Capture the cell that displays the provided text and extract its [X, Y] central coordinate. 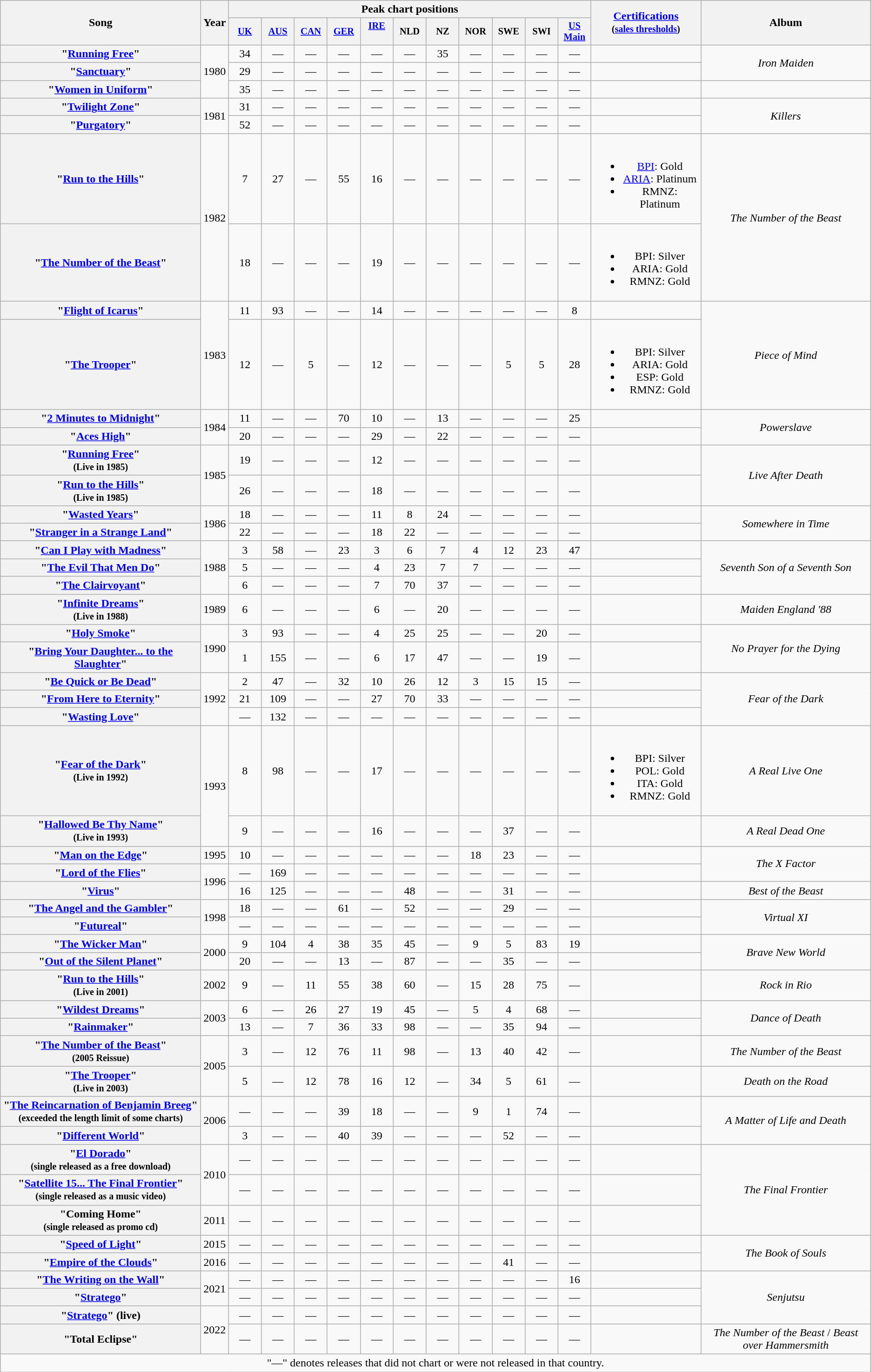
A Matter of Life and Death [785, 1121]
2015 [215, 1244]
BPI: SilverARIA: GoldESP: GoldRMNZ: Gold [646, 364]
Virtual XI [785, 917]
"Running Free" (Live in 1985) [100, 460]
"Can I Play with Madness" [100, 550]
Best of the Beast [785, 890]
"Empire of the Clouds" [100, 1262]
Seventh Son of a Seventh Son [785, 567]
1984 [215, 427]
94 [542, 1027]
"Stratego" (live) [100, 1315]
"Holy Smoke" [100, 633]
1982 [215, 218]
Song [100, 23]
"Bring Your Daughter... to the Slaughter" [100, 657]
"Man on the Edge" [100, 855]
BPI: SilverPOL: GoldITA: GoldRMNZ: Gold [646, 771]
Killers [785, 116]
"Sanctuary" [100, 72]
42 [542, 1051]
2003 [215, 1018]
24 [443, 514]
1998 [215, 917]
GER [343, 32]
"Run to the Hills" (Live in 1985) [100, 491]
Peak chart positions [409, 9]
Album [785, 23]
1995 [215, 855]
"Stratego" [100, 1297]
"The Reincarnation of Benjamin Breeg" (exceeded the length limit of some charts) [100, 1111]
"Futureal" [100, 926]
CAN [311, 32]
109 [278, 699]
No Prayer for the Dying [785, 649]
75 [542, 986]
"The Trooper" (Live in 2003) [100, 1082]
"Run to the Hills" (Live in 2001) [100, 986]
21 [245, 699]
IRE [377, 32]
Death on the Road [785, 1082]
36 [343, 1027]
"Purgatory" [100, 125]
76 [343, 1051]
A Real Dead One [785, 831]
14 [377, 310]
78 [343, 1082]
2021 [215, 1288]
"Fear of the Dark" (Live in 1992) [100, 771]
41 [509, 1262]
1992 [215, 699]
AUS [278, 32]
Somewhere in Time [785, 523]
Senjutsu [785, 1297]
104 [278, 943]
"The Evil That Men Do" [100, 567]
1983 [215, 356]
2010 [215, 1175]
A Real Live One [785, 771]
"Speed of Light" [100, 1244]
83 [542, 943]
US Main [574, 32]
2016 [215, 1262]
1985 [215, 475]
"Total Eclipse" [100, 1338]
32 [343, 681]
"Flight of Icarus" [100, 310]
"Run to the Hills" [100, 179]
1990 [215, 649]
NOR [476, 32]
2005 [215, 1066]
74 [542, 1111]
Dance of Death [785, 1018]
"Wasting Love" [100, 717]
"Coming Home" (single released as promo cd) [100, 1220]
"Infinite Dreams" (Live in 1988) [100, 610]
68 [542, 1009]
2022 [215, 1330]
"The Writing on the Wall" [100, 1279]
1988 [215, 567]
"The Trooper" [100, 364]
"Be Quick or Be Dead" [100, 681]
SWE [509, 32]
The X Factor [785, 864]
"The Angel and the Gambler" [100, 908]
"From Here to Eternity" [100, 699]
1989 [215, 610]
"Out of the Silent Planet" [100, 961]
NLD [409, 32]
58 [278, 550]
UK [245, 32]
The Book of Souls [785, 1253]
2011 [215, 1220]
"—" denotes releases that did not chart or were not released in that country. [435, 1363]
"Wildest Dreams" [100, 1009]
125 [278, 890]
"Satellite 15... The Final Frontier" (single released as a music video) [100, 1190]
Live After Death [785, 475]
2002 [215, 986]
The Final Frontier [785, 1190]
Piece of Mind [785, 356]
"Stranger in a Strange Land" [100, 532]
87 [409, 961]
60 [409, 986]
"The Number of the Beast" [100, 262]
1980 [215, 71]
Iron Maiden [785, 62]
Maiden England '88 [785, 610]
"Virus" [100, 890]
1981 [215, 116]
SWI [542, 32]
"Hallowed Be Thy Name" (Live in 1993) [100, 831]
2000 [215, 952]
Powerslave [785, 427]
"The Number of the Beast" (2005 Reissue) [100, 1051]
"Lord of the Flies" [100, 873]
2006 [215, 1121]
BPI: SilverARIA: GoldRMNZ: Gold [646, 262]
155 [278, 657]
"El Dorado" (single released as a free download) [100, 1160]
Year [215, 23]
1993 [215, 786]
169 [278, 873]
"The Clairvoyant" [100, 585]
Brave New World [785, 952]
"The Wicker Man" [100, 943]
BPI: GoldARIA: PlatinumRMNZ: Platinum [646, 179]
1996 [215, 881]
Rock in Rio [785, 986]
"Running Free" [100, 54]
"Aces High" [100, 436]
1986 [215, 523]
The Number of the Beast / Beast over Hammersmith [785, 1338]
"Twilight Zone" [100, 107]
"Rainmaker" [100, 1027]
132 [278, 717]
Certifications(sales thresholds) [646, 23]
"Different World" [100, 1136]
2 [245, 681]
Fear of the Dark [785, 699]
48 [409, 890]
"Wasted Years" [100, 514]
"2 Minutes to Midnight" [100, 418]
NZ [443, 32]
"Women in Uniform" [100, 89]
